Scan for the cell matching the given text and deliver its (X, Y) coordinate at center. 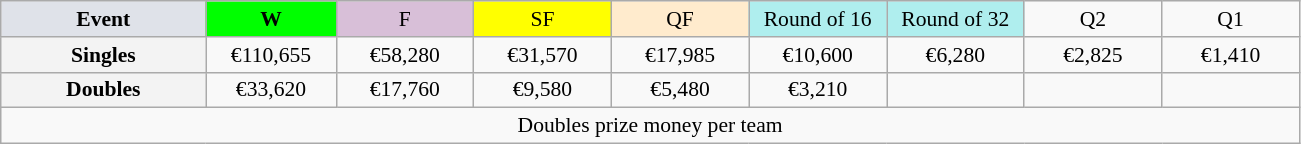
Doubles prize money per team (650, 126)
Doubles (104, 90)
W (271, 19)
€6,280 (955, 55)
Event (104, 19)
Round of 16 (818, 19)
€5,480 (680, 90)
QF (680, 19)
SF (543, 19)
F (405, 19)
€1,410 (1231, 55)
€31,570 (543, 55)
Q1 (1231, 19)
€3,210 (818, 90)
Round of 32 (955, 19)
€10,600 (818, 55)
€2,825 (1093, 55)
Q2 (1093, 19)
€58,280 (405, 55)
€110,655 (271, 55)
Singles (104, 55)
€33,620 (271, 90)
€17,760 (405, 90)
€9,580 (543, 90)
€17,985 (680, 55)
